Detect which cell encompasses the target text, then output its [X, Y] center coordinate. 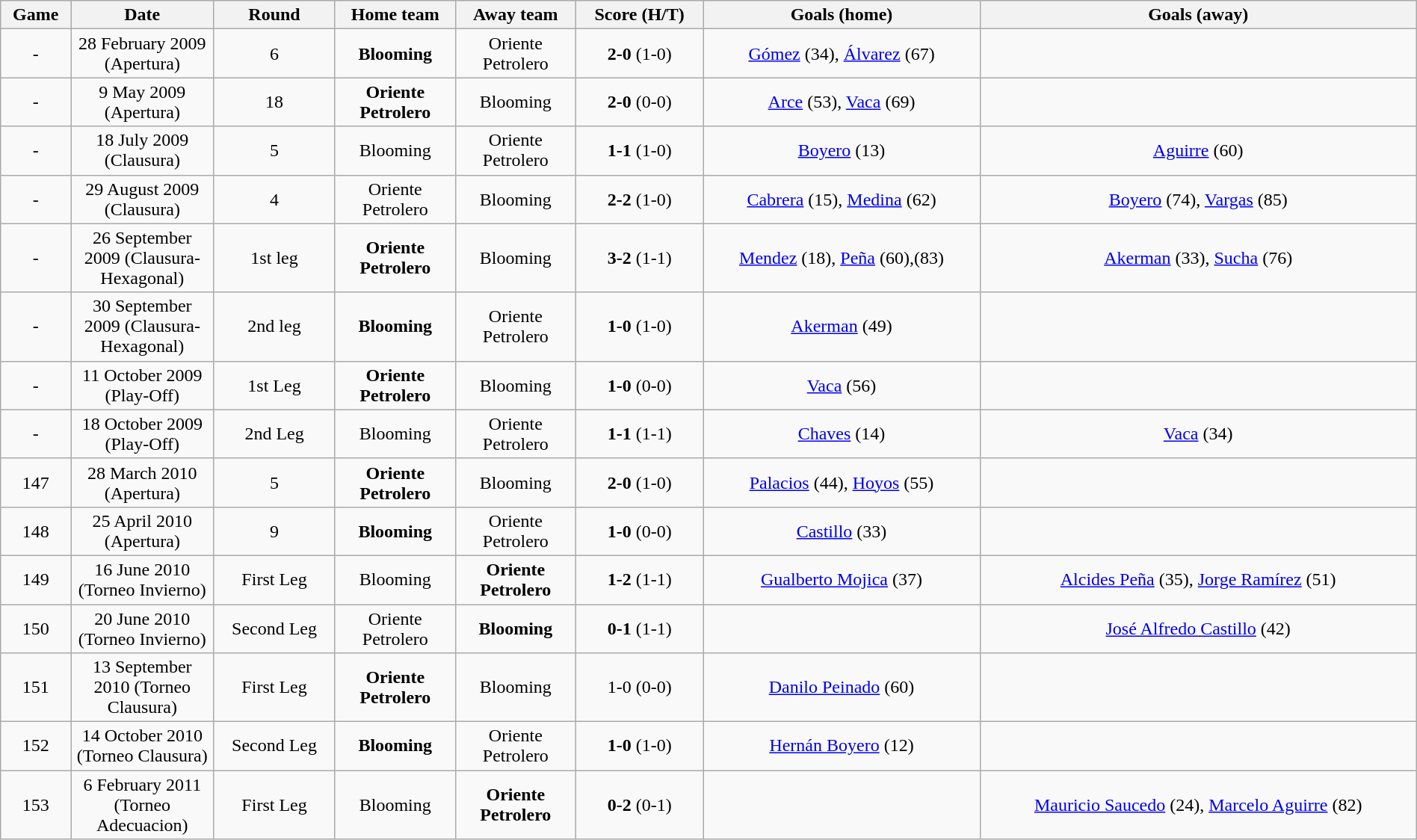
2nd leg [274, 327]
José Alfredo Castillo (42) [1198, 628]
2-2 (1-0) [640, 199]
Home team [395, 15]
151 [36, 688]
153 [36, 805]
Arce (53), Vaca (69) [842, 102]
9 [274, 531]
20 June 2010 (Torneo Invierno) [142, 628]
6 February 2011 (Torneo Adecuacion) [142, 805]
148 [36, 531]
149 [36, 580]
147 [36, 483]
2nd Leg [274, 433]
16 June 2010 (Torneo Invierno) [142, 580]
Date [142, 15]
28 February 2009 (Apertura) [142, 54]
1st Leg [274, 386]
Castillo (33) [842, 531]
2-0 (0-0) [640, 102]
Score (H/T) [640, 15]
0-1 (1-1) [640, 628]
150 [36, 628]
26 September 2009 (Clausura-Hexagonal) [142, 258]
Cabrera (15), Medina (62) [842, 199]
Round [274, 15]
Vaca (34) [1198, 433]
Mauricio Saucedo (24), Marcelo Aguirre (82) [1198, 805]
1-1 (1-1) [640, 433]
13 September 2010 (Torneo Clausura) [142, 688]
18 July 2009 (Clausura) [142, 151]
Game [36, 15]
Alcides Peña (35), Jorge Ramírez (51) [1198, 580]
Danilo Peinado (60) [842, 688]
Boyero (74), Vargas (85) [1198, 199]
Vaca (56) [842, 386]
18 October 2009 (Play-Off) [142, 433]
25 April 2010 (Apertura) [142, 531]
152 [36, 746]
6 [274, 54]
Palacios (44), Hoyos (55) [842, 483]
Goals (home) [842, 15]
Boyero (13) [842, 151]
18 [274, 102]
Away team [516, 15]
11 October 2009 (Play-Off) [142, 386]
Goals (away) [1198, 15]
Chaves (14) [842, 433]
14 October 2010 (Torneo Clausura) [142, 746]
1-2 (1-1) [640, 580]
1-1 (1-0) [640, 151]
4 [274, 199]
Aguirre (60) [1198, 151]
Mendez (18), Peña (60),(83) [842, 258]
Gualberto Mojica (37) [842, 580]
3-2 (1-1) [640, 258]
9 May 2009 (Apertura) [142, 102]
Akerman (49) [842, 327]
Hernán Boyero (12) [842, 746]
Gómez (34), Álvarez (67) [842, 54]
28 March 2010 (Apertura) [142, 483]
30 September 2009 (Clausura-Hexagonal) [142, 327]
29 August 2009 (Clausura) [142, 199]
1st leg [274, 258]
Akerman (33), Sucha (76) [1198, 258]
0-2 (0-1) [640, 805]
